Return the (x, y) coordinate for the center point of the cell that contains the specified text.  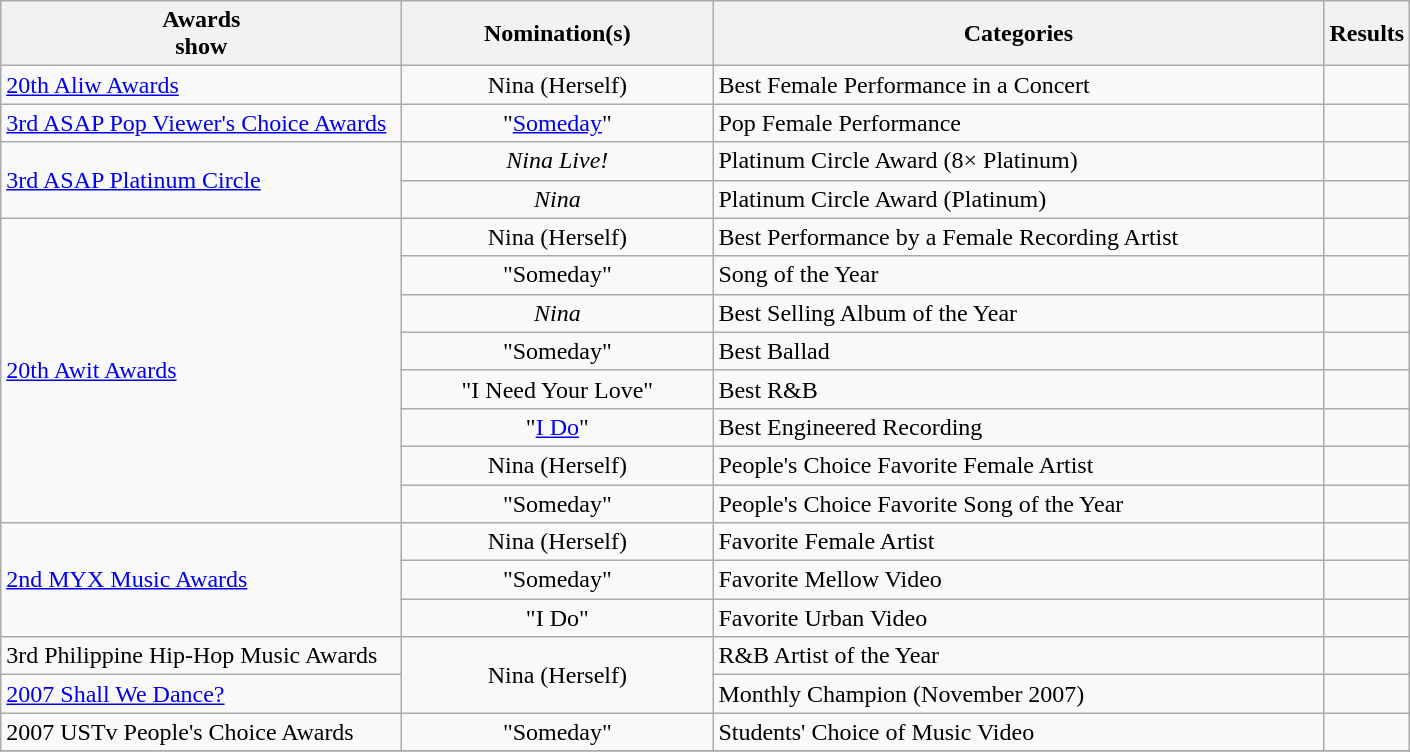
20th Awit Awards (202, 370)
Best Performance by a Female Recording Artist (1018, 237)
People's Choice Favorite Female Artist (1018, 465)
Best Selling Album of the Year (1018, 313)
Nina Live! (558, 161)
20th Aliw Awards (202, 85)
Best Female Performance in a Concert (1018, 85)
Awardsshow (202, 34)
"I Need Your Love" (558, 389)
2007 USTv People's Choice Awards (202, 732)
Favorite Mellow Video (1018, 580)
Platinum Circle Award (8× Platinum) (1018, 161)
Nomination(s) (558, 34)
Platinum Circle Award (Platinum) (1018, 199)
Favorite Urban Video (1018, 618)
3rd ASAP Pop Viewer's Choice Awards (202, 123)
Monthly Champion (November 2007) (1018, 694)
R&B Artist of the Year (1018, 656)
3rd Philippine Hip-Hop Music Awards (202, 656)
3rd ASAP Platinum Circle (202, 180)
Results (1367, 34)
Pop Female Performance (1018, 123)
Categories (1018, 34)
Best Engineered Recording (1018, 427)
Song of the Year (1018, 275)
2007 Shall We Dance? (202, 694)
Best R&B (1018, 389)
People's Choice Favorite Song of the Year (1018, 503)
Favorite Female Artist (1018, 542)
2nd MYX Music Awards (202, 580)
Students' Choice of Music Video (1018, 732)
Best Ballad (1018, 351)
